From the cell containing the given text, extract its center point as (X, Y) coordinate. 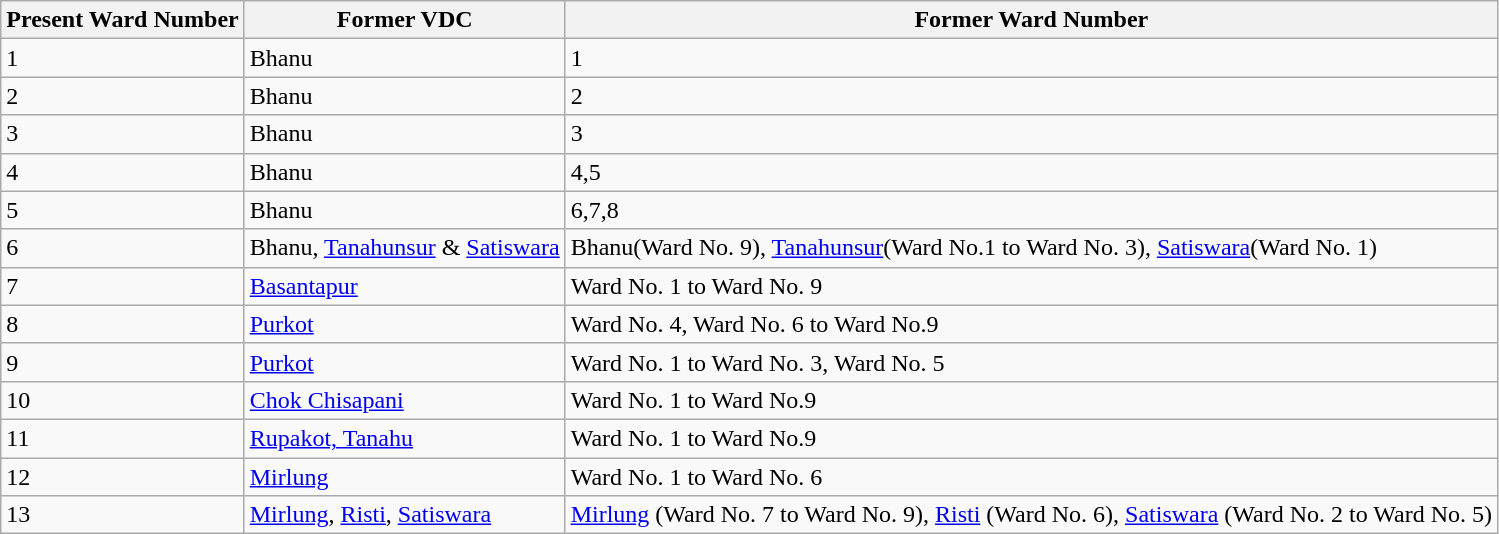
9 (122, 362)
4 (122, 172)
Former Ward Number (1031, 20)
6 (122, 248)
Rupakot, Tanahu (404, 438)
8 (122, 324)
Present Ward Number (122, 20)
Ward No. 1 to Ward No. 9 (1031, 286)
Ward No. 1 to Ward No. 3, Ward No. 5 (1031, 362)
6,7,8 (1031, 210)
11 (122, 438)
12 (122, 477)
Mirlung, Risti, Satiswara (404, 515)
13 (122, 515)
Ward No. 4, Ward No. 6 to Ward No.9 (1031, 324)
10 (122, 400)
Bhanu(Ward No. 9), Tanahunsur(Ward No.1 to Ward No. 3), Satiswara(Ward No. 1) (1031, 248)
Chok Chisapani (404, 400)
Mirlung (Ward No. 7 to Ward No. 9), Risti (Ward No. 6), Satiswara (Ward No. 2 to Ward No. 5) (1031, 515)
5 (122, 210)
Former VDC (404, 20)
Ward No. 1 to Ward No. 6 (1031, 477)
Bhanu, Tanahunsur & Satiswara (404, 248)
4,5 (1031, 172)
7 (122, 286)
Mirlung (404, 477)
Basantapur (404, 286)
